Pinpoint the cell where the given text exists, returning its (x, y) midpoint coordinate. 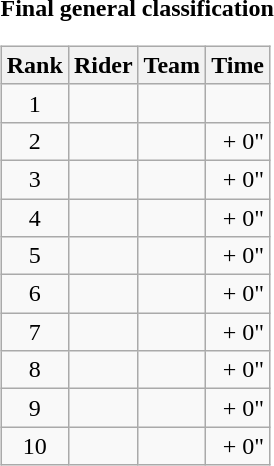
9 (34, 408)
1 (34, 103)
Rank (34, 65)
5 (34, 256)
4 (34, 217)
2 (34, 141)
10 (34, 446)
3 (34, 179)
Time (238, 65)
Team (172, 65)
6 (34, 294)
7 (34, 332)
Rider (103, 65)
8 (34, 370)
